Scan for the cell matching the given text and deliver its (x, y) coordinate at center. 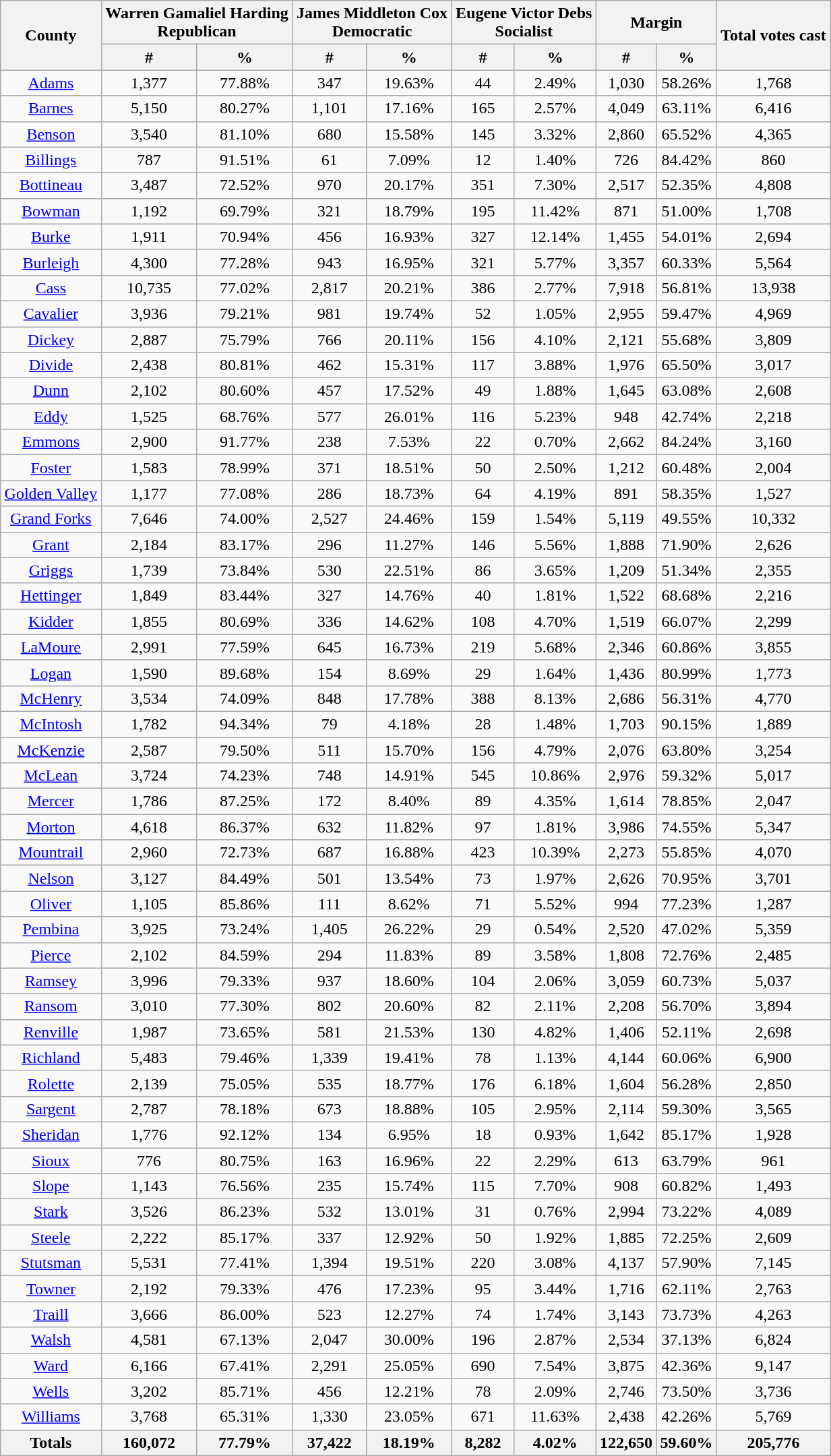
73.50% (686, 1391)
3,202 (149, 1391)
511 (330, 750)
60.48% (686, 468)
1,525 (149, 417)
294 (330, 955)
2,976 (625, 776)
73.24% (245, 930)
73.65% (245, 1032)
3,010 (149, 1006)
37,422 (330, 1443)
73.73% (686, 1314)
79.50% (245, 750)
3,160 (773, 442)
16.88% (408, 853)
1,708 (773, 211)
219 (483, 647)
5.23% (555, 417)
160,072 (149, 1443)
67.41% (245, 1366)
1,339 (330, 1058)
1.88% (555, 391)
4,089 (773, 1212)
2.06% (555, 981)
1,604 (625, 1083)
220 (483, 1263)
11.63% (555, 1417)
2.95% (555, 1109)
154 (330, 673)
3,017 (773, 365)
891 (625, 493)
Burleigh (51, 262)
60.86% (686, 647)
91.77% (245, 442)
Kidder (51, 621)
80.69% (245, 621)
1,642 (625, 1134)
296 (330, 545)
19.63% (408, 83)
2,787 (149, 1109)
1,143 (149, 1186)
5,769 (773, 1417)
1,889 (773, 724)
59.32% (686, 776)
78.99% (245, 468)
72.73% (245, 853)
3,143 (625, 1314)
1,776 (149, 1134)
386 (483, 288)
86.23% (245, 1212)
25.05% (408, 1366)
77.23% (686, 904)
532 (330, 1212)
108 (483, 621)
21.53% (408, 1032)
2,121 (625, 339)
3,254 (773, 750)
7.53% (408, 442)
19.41% (408, 1058)
673 (330, 1109)
3,666 (149, 1314)
73 (483, 878)
4,581 (149, 1340)
Walsh (51, 1340)
848 (330, 698)
65.50% (686, 365)
11.82% (408, 827)
54.01% (686, 237)
18.77% (408, 1083)
1,786 (149, 801)
1,522 (625, 596)
Griggs (51, 570)
2,662 (625, 442)
4,263 (773, 1314)
1,436 (625, 673)
501 (330, 878)
74.09% (245, 698)
15.74% (408, 1186)
14.76% (408, 596)
2,299 (773, 621)
1.74% (555, 1314)
Renville (51, 1032)
Divide (51, 365)
766 (330, 339)
Benson (51, 134)
Traill (51, 1314)
77.88% (245, 83)
13.54% (408, 878)
16.93% (408, 237)
8.69% (408, 673)
73.22% (686, 1212)
65.31% (245, 1417)
7.30% (555, 185)
Towner (51, 1289)
2,991 (149, 647)
Hettinger (51, 596)
Bowman (51, 211)
1,645 (625, 391)
3,936 (149, 313)
5,359 (773, 930)
130 (483, 1032)
64 (483, 493)
79.46% (245, 1058)
Ransom (51, 1006)
0.76% (555, 1212)
347 (330, 83)
18.60% (408, 981)
2,517 (625, 185)
74.00% (245, 519)
Warren Gamaliel HardingRepublican (197, 23)
1,177 (149, 493)
1,105 (149, 904)
388 (483, 698)
15.70% (408, 750)
577 (330, 417)
6,824 (773, 1340)
3,986 (625, 827)
4.10% (555, 339)
1,614 (625, 801)
56.28% (686, 1083)
943 (330, 262)
3,875 (625, 1366)
0.54% (555, 930)
545 (483, 776)
86 (483, 570)
11.42% (555, 211)
Eugene Victor DebsSocialist (524, 23)
1,911 (149, 237)
74.55% (686, 827)
Mountrail (51, 853)
2,960 (149, 853)
McIntosh (51, 724)
8,282 (483, 1443)
20.60% (408, 1006)
14.91% (408, 776)
2.77% (555, 288)
860 (773, 160)
Cavalier (51, 313)
Stutsman (51, 1263)
2.57% (555, 109)
2.29% (555, 1160)
1,209 (625, 570)
83.44% (245, 596)
72.52% (245, 185)
351 (483, 185)
3.65% (555, 570)
3,996 (149, 981)
5,037 (773, 981)
17.16% (408, 109)
4.35% (555, 801)
4,618 (149, 827)
James Middleton CoxDemocratic (372, 23)
Grant (51, 545)
690 (483, 1366)
McKenzie (51, 750)
163 (330, 1160)
1.13% (555, 1058)
Total votes cast (773, 35)
3,701 (773, 878)
1,377 (149, 83)
Sheridan (51, 1134)
5,150 (149, 109)
7,646 (149, 519)
Margin (656, 23)
18.51% (408, 468)
2,609 (773, 1238)
80.81% (245, 365)
72.25% (686, 1238)
1,287 (773, 904)
Foster (51, 468)
5.52% (555, 904)
122,650 (625, 1443)
59.60% (686, 1443)
687 (330, 853)
17.23% (408, 1289)
4,808 (773, 185)
462 (330, 365)
80.99% (686, 673)
6,416 (773, 109)
5,564 (773, 262)
176 (483, 1083)
11.83% (408, 955)
1.97% (555, 878)
1,849 (149, 596)
78.85% (686, 801)
1,590 (149, 673)
2,520 (625, 930)
9,147 (773, 1366)
LaMoure (51, 647)
2,216 (773, 596)
18.79% (408, 211)
476 (330, 1289)
145 (483, 134)
3,565 (773, 1109)
3,724 (149, 776)
5,483 (149, 1058)
1,928 (773, 1134)
2,887 (149, 339)
59.30% (686, 1109)
2,527 (330, 519)
523 (330, 1314)
20.17% (408, 185)
3,540 (149, 134)
71.90% (686, 545)
2.09% (555, 1391)
16.73% (408, 647)
10,735 (149, 288)
20.11% (408, 339)
1,101 (330, 109)
4,300 (149, 262)
5,017 (773, 776)
60.73% (686, 981)
8.13% (555, 698)
26.22% (408, 930)
84.49% (245, 878)
423 (483, 853)
1,888 (625, 545)
66.07% (686, 621)
1,519 (625, 621)
2.87% (555, 1340)
18.73% (408, 493)
1,739 (149, 570)
10,332 (773, 519)
28 (483, 724)
3.44% (555, 1289)
671 (483, 1417)
24.46% (408, 519)
80.60% (245, 391)
58.26% (686, 83)
83.17% (245, 545)
3,127 (149, 878)
76.56% (245, 1186)
4.18% (408, 724)
75.79% (245, 339)
94.34% (245, 724)
337 (330, 1238)
1,885 (625, 1238)
994 (625, 904)
92.12% (245, 1134)
77.79% (245, 1443)
Steele (51, 1238)
82 (483, 1006)
McLean (51, 776)
4.19% (555, 493)
2,218 (773, 417)
2,608 (773, 391)
63.08% (686, 391)
74.23% (245, 776)
4.02% (555, 1443)
2,850 (773, 1083)
134 (330, 1134)
42.26% (686, 1417)
1,212 (625, 468)
14.62% (408, 621)
12.21% (408, 1391)
20.21% (408, 288)
31 (483, 1212)
2,355 (773, 570)
69.79% (245, 211)
Dickey (51, 339)
18 (483, 1134)
80.27% (245, 109)
79.21% (245, 313)
1.92% (555, 1238)
17.78% (408, 698)
2,817 (330, 288)
12.92% (408, 1238)
336 (330, 621)
6.95% (408, 1134)
55.85% (686, 853)
7.70% (555, 1186)
84.59% (245, 955)
80.75% (245, 1160)
56.31% (686, 698)
Oliver (51, 904)
5,119 (625, 519)
105 (483, 1109)
11.27% (408, 545)
2,192 (149, 1289)
84.24% (686, 442)
970 (330, 185)
74 (483, 1314)
62.11% (686, 1289)
1,330 (330, 1417)
3,059 (625, 981)
111 (330, 904)
19.51% (408, 1263)
2,994 (625, 1212)
5,531 (149, 1263)
4,770 (773, 698)
3.88% (555, 365)
85.86% (245, 904)
2,686 (625, 698)
1.54% (555, 519)
Grand Forks (51, 519)
55.68% (686, 339)
7.54% (555, 1366)
776 (149, 1160)
77.59% (245, 647)
30.00% (408, 1340)
Nelson (51, 878)
680 (330, 134)
Wells (51, 1391)
26.01% (408, 417)
1,855 (149, 621)
Cass (51, 288)
49 (483, 391)
10.86% (555, 776)
68.76% (245, 417)
County (51, 35)
Eddy (51, 417)
981 (330, 313)
10.39% (555, 853)
12.27% (408, 1314)
3,925 (149, 930)
1,716 (625, 1289)
37.13% (686, 1340)
75.05% (245, 1083)
6.18% (555, 1083)
58.35% (686, 493)
57.90% (686, 1263)
87.25% (245, 801)
56.81% (686, 288)
77.41% (245, 1263)
23.05% (408, 1417)
2,114 (625, 1109)
91.51% (245, 160)
2,900 (149, 442)
70.95% (686, 878)
4,969 (773, 313)
3,357 (625, 262)
2,004 (773, 468)
2,860 (625, 134)
172 (330, 801)
1,030 (625, 83)
73.84% (245, 570)
1.48% (555, 724)
13,938 (773, 288)
2.49% (555, 83)
61 (330, 160)
Ward (51, 1366)
3.08% (555, 1263)
1,768 (773, 83)
52.11% (686, 1032)
Slope (51, 1186)
Bottineau (51, 185)
79 (330, 724)
13.01% (408, 1212)
Stark (51, 1212)
22.51% (408, 570)
52 (483, 313)
1,703 (625, 724)
1,976 (625, 365)
Sargent (51, 1109)
5.56% (555, 545)
77.08% (245, 493)
42.74% (686, 417)
286 (330, 493)
530 (330, 570)
4,070 (773, 853)
116 (483, 417)
146 (483, 545)
Mercer (51, 801)
4.79% (555, 750)
8.40% (408, 801)
89.68% (245, 673)
51.34% (686, 570)
Golden Valley (51, 493)
2,208 (625, 1006)
17.52% (408, 391)
3.32% (555, 134)
117 (483, 365)
2,291 (330, 1366)
Logan (51, 673)
4,144 (625, 1058)
Richland (51, 1058)
68.68% (686, 596)
2,346 (625, 647)
Barnes (51, 109)
59.47% (686, 313)
3,855 (773, 647)
4.70% (555, 621)
12 (483, 160)
165 (483, 109)
1,808 (625, 955)
2.50% (555, 468)
613 (625, 1160)
871 (625, 211)
60.06% (686, 1058)
Totals (51, 1443)
78.18% (245, 1109)
3,894 (773, 1006)
97 (483, 827)
56.70% (686, 1006)
1,583 (149, 468)
2,139 (149, 1083)
104 (483, 981)
72.76% (686, 955)
6,900 (773, 1058)
4,049 (625, 109)
235 (330, 1186)
2,746 (625, 1391)
961 (773, 1160)
65.52% (686, 134)
42.36% (686, 1366)
2,184 (149, 545)
3,736 (773, 1391)
7,145 (773, 1263)
581 (330, 1032)
4,365 (773, 134)
1,405 (330, 930)
2,534 (625, 1340)
63.80% (686, 750)
937 (330, 981)
86.00% (245, 1314)
1,782 (149, 724)
3,534 (149, 698)
15.31% (408, 365)
Pierce (51, 955)
1.40% (555, 160)
1.64% (555, 673)
3.58% (555, 955)
2,694 (773, 237)
16.95% (408, 262)
2,763 (773, 1289)
51.00% (686, 211)
3,809 (773, 339)
535 (330, 1083)
3,526 (149, 1212)
1,394 (330, 1263)
Billings (51, 160)
77.30% (245, 1006)
1,773 (773, 673)
McHenry (51, 698)
948 (625, 417)
Pembina (51, 930)
40 (483, 596)
632 (330, 827)
196 (483, 1340)
Morton (51, 827)
6,166 (149, 1366)
77.02% (245, 288)
86.37% (245, 827)
60.33% (686, 262)
44 (483, 83)
3,487 (149, 185)
81.10% (245, 134)
Emmons (51, 442)
195 (483, 211)
16.96% (408, 1160)
49.55% (686, 519)
205,776 (773, 1443)
908 (625, 1186)
85.71% (245, 1391)
2,587 (149, 750)
7,918 (625, 288)
2,698 (773, 1032)
63.79% (686, 1160)
0.93% (555, 1134)
1,406 (625, 1032)
Adams (51, 83)
67.13% (245, 1340)
70.94% (245, 237)
Rolette (51, 1083)
2,222 (149, 1238)
95 (483, 1289)
371 (330, 468)
18.88% (408, 1109)
2,076 (625, 750)
60.82% (686, 1186)
Sioux (51, 1160)
2,955 (625, 313)
1,527 (773, 493)
84.42% (686, 160)
1.05% (555, 313)
52.35% (686, 185)
748 (330, 776)
47.02% (686, 930)
Dunn (51, 391)
71 (483, 904)
2,273 (625, 853)
1,987 (149, 1032)
5.77% (555, 262)
3,768 (149, 1417)
7.09% (408, 160)
5.68% (555, 647)
2.11% (555, 1006)
1,493 (773, 1186)
Williams (51, 1417)
457 (330, 391)
Ramsey (51, 981)
77.28% (245, 262)
2,485 (773, 955)
0.70% (555, 442)
18.19% (408, 1443)
Burke (51, 237)
4.82% (555, 1032)
1,192 (149, 211)
5,347 (773, 827)
12.14% (555, 237)
90.15% (686, 724)
787 (149, 160)
159 (483, 519)
802 (330, 1006)
63.11% (686, 109)
1,455 (625, 237)
645 (330, 647)
4,137 (625, 1263)
115 (483, 1186)
726 (625, 160)
19.74% (408, 313)
8.62% (408, 904)
238 (330, 442)
15.58% (408, 134)
